Detect which cell encompasses the target text, then output its [x, y] center coordinate. 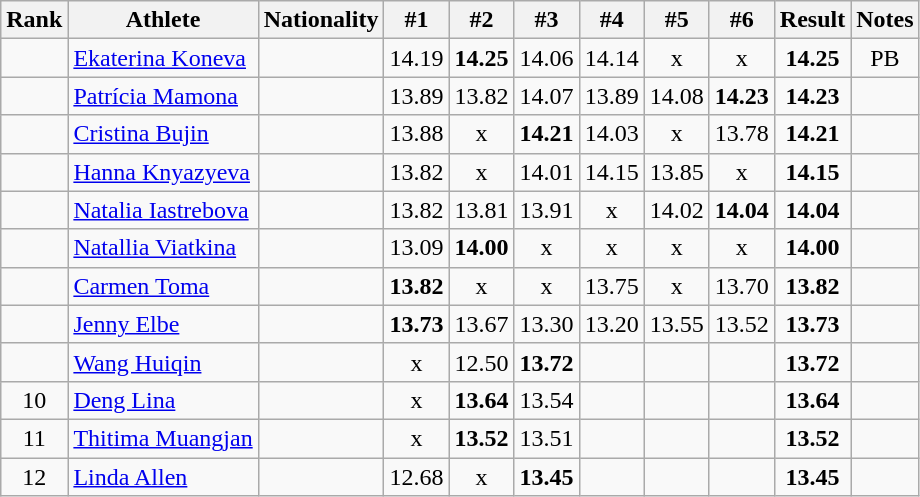
13.91 [546, 210]
Natallia Viatkina [163, 248]
14.08 [676, 96]
12.68 [416, 477]
14.07 [546, 96]
10 [34, 400]
#4 [612, 20]
13.70 [742, 286]
12.50 [482, 362]
Wang Huiqin [163, 362]
#2 [482, 20]
11 [34, 438]
13.09 [416, 248]
Patrícia Mamona [163, 96]
13.88 [416, 134]
Linda Allen [163, 477]
14.06 [546, 58]
#5 [676, 20]
14.03 [612, 134]
13.30 [546, 324]
#3 [546, 20]
Thitima Muangjan [163, 438]
14.02 [676, 210]
14.19 [416, 58]
PB [885, 58]
Natalia Iastrebova [163, 210]
Ekaterina Koneva [163, 58]
Carmen Toma [163, 286]
Nationality [321, 20]
13.85 [676, 172]
12 [34, 477]
13.78 [742, 134]
14.14 [612, 58]
13.75 [612, 286]
Cristina Bujin [163, 134]
13.81 [482, 210]
#6 [742, 20]
13.51 [546, 438]
Athlete [163, 20]
Hanna Knyazyeva [163, 172]
13.67 [482, 324]
Result [812, 20]
#1 [416, 20]
Jenny Elbe [163, 324]
14.01 [546, 172]
Deng Lina [163, 400]
13.55 [676, 324]
13.20 [612, 324]
Rank [34, 20]
13.54 [546, 400]
Notes [885, 20]
